Scan for the cell matching the given text and deliver its (x, y) coordinate at center. 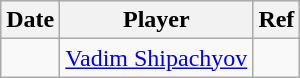
Vadim Shipachyov (156, 58)
Player (156, 20)
Date (30, 20)
Ref (276, 20)
